Identify which cell holds the provided text, then report its (x, y) central coordinate. 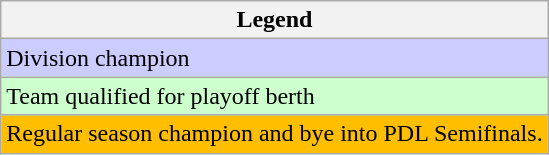
Regular season champion and bye into PDL Semifinals. (274, 134)
Division champion (274, 58)
Team qualified for playoff berth (274, 96)
Legend (274, 20)
